Output the (x, y) coordinate of the center of the cell containing the given text.  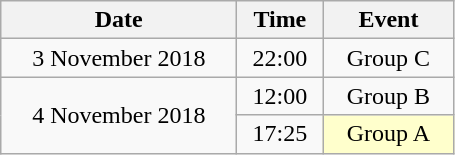
3 November 2018 (119, 58)
12:00 (280, 96)
4 November 2018 (119, 115)
Group A (388, 134)
22:00 (280, 58)
Event (388, 20)
Group C (388, 58)
17:25 (280, 134)
Date (119, 20)
Group B (388, 96)
Time (280, 20)
